From the cell containing the given text, extract its center point as [x, y] coordinate. 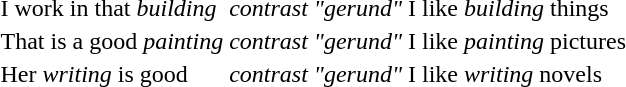
contrast "gerund" [316, 41]
